Return the (x, y) coordinate for the center point of the cell that contains the specified text.  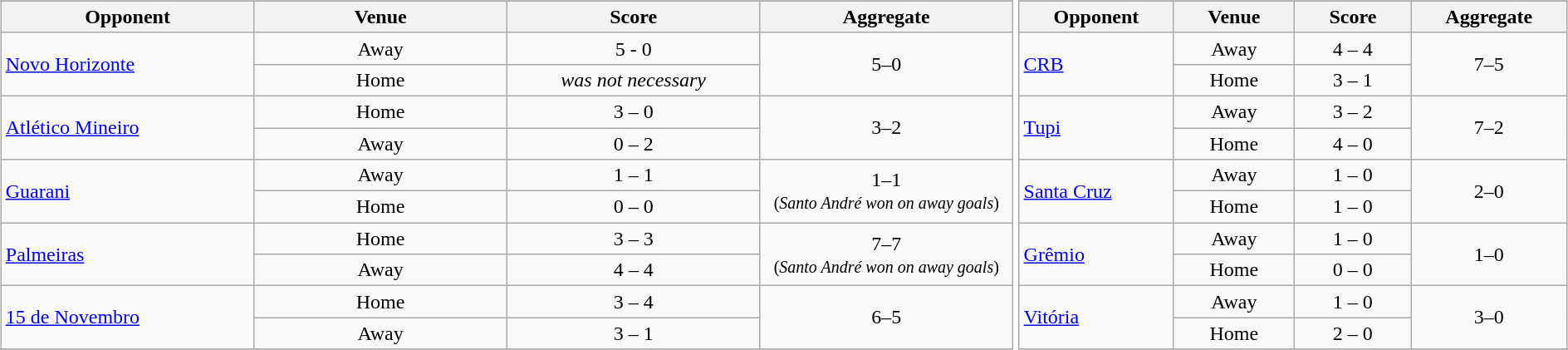
3 – 2 (1353, 111)
15 de Novembro (128, 318)
3 – 0 (633, 111)
6–5 (887, 318)
7–7 (Santo André won on away goals) (887, 254)
Tupi (1096, 127)
3 – 3 (633, 239)
5–0 (887, 64)
Palmeiras (128, 254)
Grêmio (1096, 254)
Santa Cruz (1096, 191)
7–5 (1489, 64)
3–2 (887, 127)
Vitória (1096, 318)
1–1 (Santo André won on away goals) (887, 191)
3 – 4 (633, 302)
7–2 (1489, 127)
Guarani (128, 191)
4 – 0 (1353, 144)
Atlético Mineiro (128, 127)
2–0 (1489, 191)
was not necessary (633, 80)
0 – 2 (633, 144)
2 – 0 (1353, 333)
Novo Horizonte (128, 64)
3–0 (1489, 318)
1 – 1 (633, 175)
CRB (1096, 64)
5 - 0 (633, 48)
1–0 (1489, 254)
